Provide the [X, Y] coordinate of the cell's center where the given text is located.  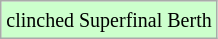
clinched Superfinal Berth [109, 20]
